For the text-containing cell, return its midpoint in [x, y] coordinate format. 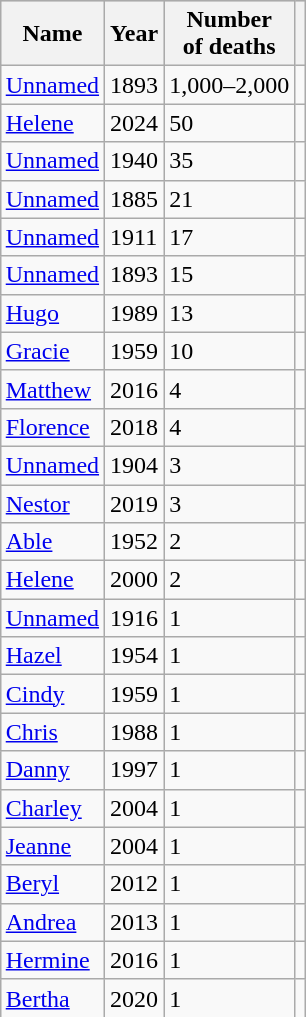
2024 [134, 123]
1904 [134, 465]
21 [230, 199]
17 [230, 237]
Year [134, 34]
Nestor [52, 503]
1989 [134, 313]
2018 [134, 427]
Danny [52, 770]
Hugo [52, 313]
1885 [134, 199]
Hazel [52, 656]
1916 [134, 618]
2000 [134, 580]
Name [52, 34]
Andrea [52, 922]
35 [230, 161]
1952 [134, 542]
10 [230, 351]
Matthew [52, 389]
1988 [134, 732]
1911 [134, 237]
1954 [134, 656]
Florence [52, 427]
1997 [134, 770]
13 [230, 313]
Jeanne [52, 846]
Chris [52, 732]
2020 [134, 998]
2013 [134, 922]
2012 [134, 884]
1,000–2,000 [230, 85]
2019 [134, 503]
Bertha [52, 998]
Number of deaths [230, 34]
Gracie [52, 351]
Beryl [52, 884]
Able [52, 542]
Cindy [52, 694]
1940 [134, 161]
50 [230, 123]
Charley [52, 808]
Hermine [52, 960]
15 [230, 275]
